Locate the cell with the specified text and output its [x, y] center coordinate. 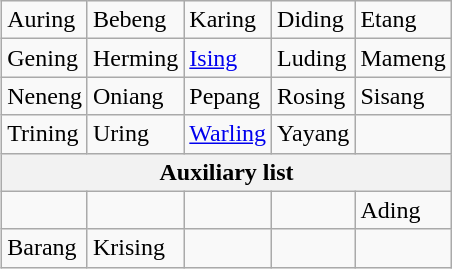
Etang [403, 20]
Auring [45, 20]
Barang [45, 248]
Uring [135, 134]
Bebeng [135, 20]
Luding [314, 58]
Pepang [228, 96]
Gening [45, 58]
Trining [45, 134]
Sisang [403, 96]
Warling [228, 134]
Oniang [135, 96]
Neneng [45, 96]
Diding [314, 20]
Ising [228, 58]
Krising [135, 248]
Mameng [403, 58]
Auxiliary list [227, 172]
Karing [228, 20]
Herming [135, 58]
Ading [403, 210]
Rosing [314, 96]
Yayang [314, 134]
